Determine the [X, Y] coordinate at the center of the cell enclosing the given text.  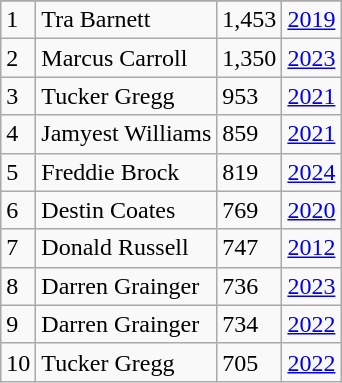
Jamyest Williams [126, 134]
Destin Coates [126, 210]
2020 [312, 210]
953 [250, 96]
1,453 [250, 20]
2012 [312, 248]
736 [250, 286]
Freddie Brock [126, 172]
2019 [312, 20]
Donald Russell [126, 248]
4 [18, 134]
10 [18, 362]
859 [250, 134]
Tra Barnett [126, 20]
2 [18, 58]
6 [18, 210]
769 [250, 210]
747 [250, 248]
705 [250, 362]
1,350 [250, 58]
3 [18, 96]
Marcus Carroll [126, 58]
1 [18, 20]
9 [18, 324]
7 [18, 248]
819 [250, 172]
5 [18, 172]
2024 [312, 172]
8 [18, 286]
734 [250, 324]
